Search for the cell housing the specified text and yield its (x, y) center coordinate. 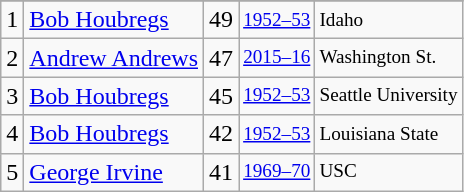
Louisiana State (388, 134)
George Irvine (114, 172)
41 (222, 172)
42 (222, 134)
4 (12, 134)
Idaho (388, 20)
1 (12, 20)
2 (12, 58)
2015–16 (277, 58)
3 (12, 96)
USC (388, 172)
1969–70 (277, 172)
47 (222, 58)
5 (12, 172)
Seattle University (388, 96)
49 (222, 20)
Washington St. (388, 58)
Andrew Andrews (114, 58)
45 (222, 96)
